Determine the [x, y] coordinate at the center of the cell enclosing the given text.  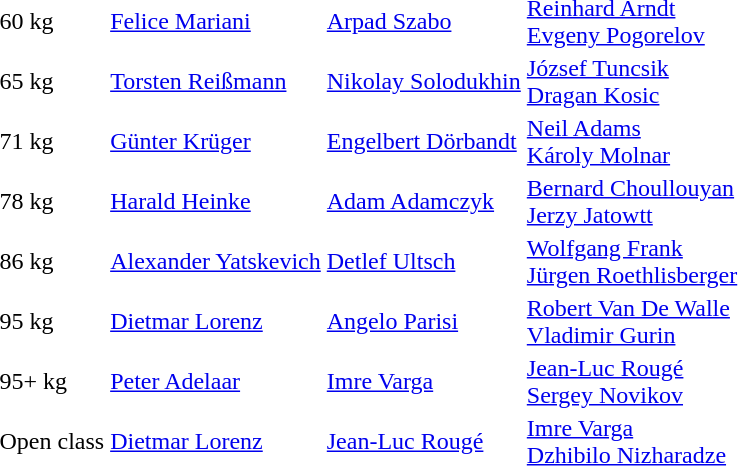
Angelo Parisi [424, 322]
Jean-Luc RougéSergey Novikov [632, 382]
Adam Adamczyk [424, 202]
Wolfgang FrankJürgen Roethlisberger [632, 262]
Imre Varga [424, 382]
Engelbert Dörbandt [424, 142]
Robert Van De WalleVladimir Gurin [632, 322]
Dietmar Lorenz [216, 322]
Neil AdamsKároly Molnar [632, 142]
Günter Krüger [216, 142]
Alexander Yatskevich [216, 262]
Harald Heinke [216, 202]
Nikolay Solodukhin [424, 82]
Bernard ChoullouyanJerzy Jatowtt [632, 202]
Torsten Reißmann [216, 82]
Peter Adelaar [216, 382]
József TuncsikDragan Kosic [632, 82]
Detlef Ultsch [424, 262]
